Find where the given text appears and provide that cell's center as [x, y] coordinate. 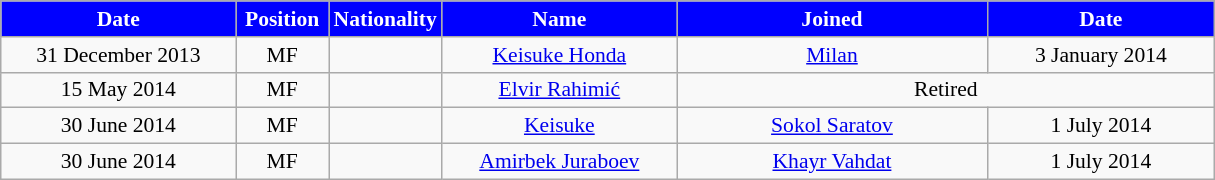
Retired [946, 90]
Elvir Rahimić [560, 90]
Milan [832, 55]
Keisuke Honda [560, 55]
3 January 2014 [1101, 55]
Khayr Vahdat [832, 162]
Name [560, 19]
Keisuke [560, 126]
Sokol Saratov [832, 126]
Joined [832, 19]
31 December 2013 [118, 55]
Amirbek Juraboev [560, 162]
Nationality [384, 19]
Position [282, 19]
15 May 2014 [118, 90]
